Scan for the cell matching the given text and deliver its [X, Y] coordinate at center. 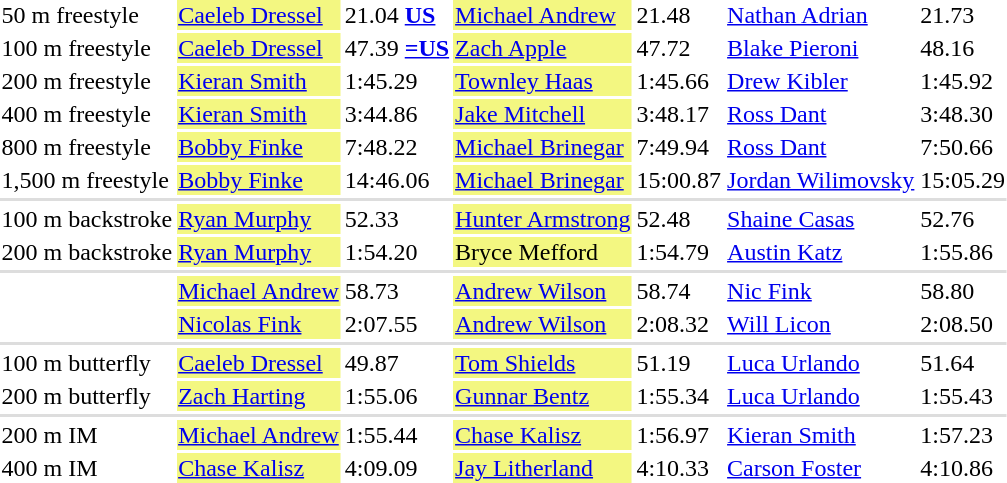
15:05.29 [963, 180]
51.19 [679, 363]
1:54.79 [679, 252]
Jake Mitchell [543, 114]
52.48 [679, 219]
1,500 m freestyle [87, 180]
3:48.30 [963, 114]
4:10.86 [963, 468]
14:46.06 [396, 180]
100 m backstroke [87, 219]
Shaine Casas [821, 219]
50 m freestyle [87, 15]
21.04 US [396, 15]
200 m freestyle [87, 81]
200 m butterfly [87, 396]
47.39 =US [396, 48]
Blake Pieroni [821, 48]
4:09.09 [396, 468]
Townley Haas [543, 81]
200 m backstroke [87, 252]
1:56.97 [679, 435]
Nic Fink [821, 291]
1:55.44 [396, 435]
52.76 [963, 219]
2:08.50 [963, 324]
2:07.55 [396, 324]
800 m freestyle [87, 147]
1:55.43 [963, 396]
2:08.32 [679, 324]
3:48.17 [679, 114]
Hunter Armstrong [543, 219]
7:49.94 [679, 147]
1:55.06 [396, 396]
49.87 [396, 363]
100 m freestyle [87, 48]
3:44.86 [396, 114]
Gunnar Bentz [543, 396]
51.64 [963, 363]
58.73 [396, 291]
Nicolas Fink [259, 324]
1:45.92 [963, 81]
1:57.23 [963, 435]
47.72 [679, 48]
Tom Shields [543, 363]
Jordan Wilimovsky [821, 180]
400 m IM [87, 468]
15:00.87 [679, 180]
Nathan Adrian [821, 15]
Drew Kibler [821, 81]
200 m IM [87, 435]
7:48.22 [396, 147]
Bryce Mefford [543, 252]
4:10.33 [679, 468]
21.48 [679, 15]
Austin Katz [821, 252]
1:45.29 [396, 81]
Zach Harting [259, 396]
58.80 [963, 291]
Zach Apple [543, 48]
Will Licon [821, 324]
Jay Litherland [543, 468]
1:55.86 [963, 252]
Carson Foster [821, 468]
1:45.66 [679, 81]
21.73 [963, 15]
58.74 [679, 291]
52.33 [396, 219]
100 m butterfly [87, 363]
1:55.34 [679, 396]
1:54.20 [396, 252]
400 m freestyle [87, 114]
48.16 [963, 48]
7:50.66 [963, 147]
